From the cell containing the given text, extract its center point as [X, Y] coordinate. 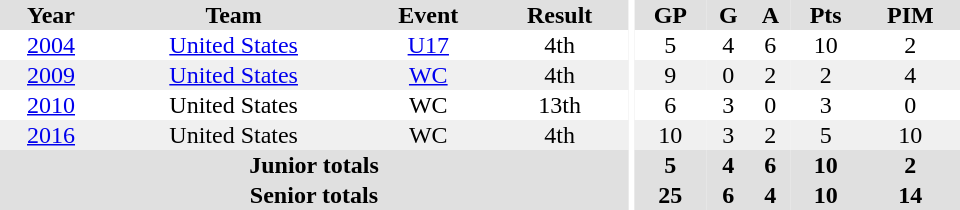
A [770, 15]
9 [670, 75]
Senior totals [314, 195]
2009 [51, 75]
2004 [51, 45]
Team [234, 15]
Event [428, 15]
GP [670, 15]
Result [560, 15]
U17 [428, 45]
Year [51, 15]
Pts [826, 15]
2010 [51, 105]
14 [910, 195]
2016 [51, 135]
25 [670, 195]
Junior totals [314, 165]
G [728, 15]
13th [560, 105]
PIM [910, 15]
